Output the (X, Y) coordinate of the center of the cell containing the given text.  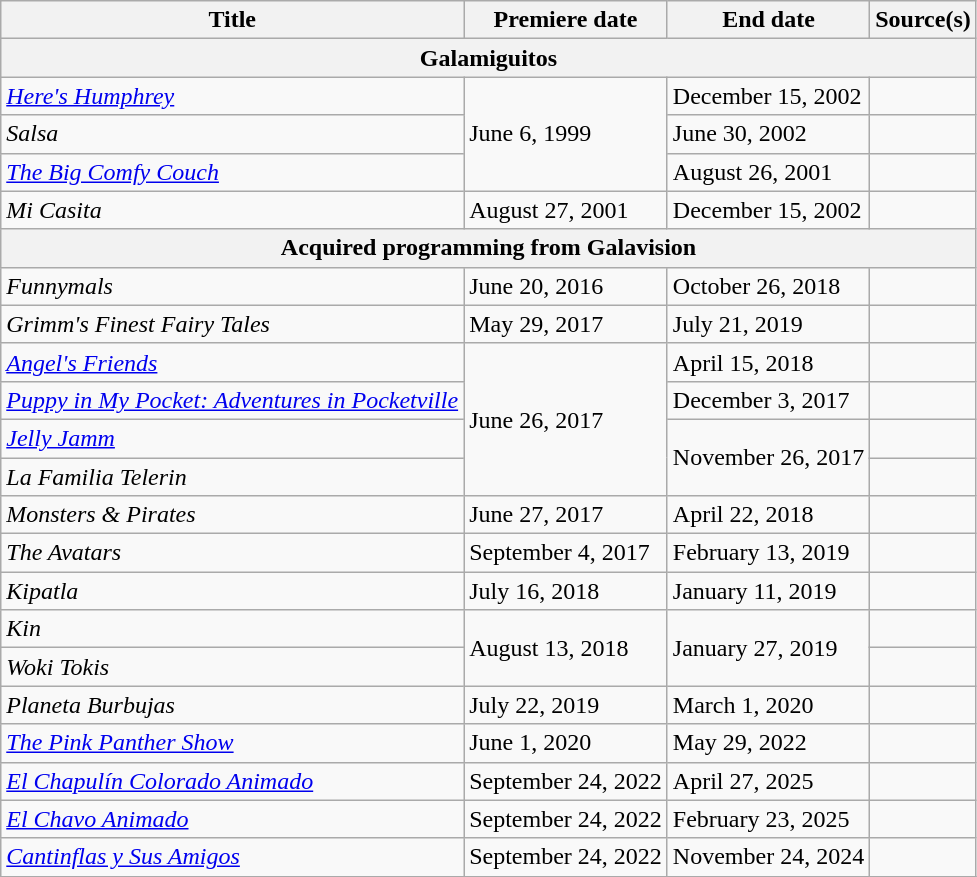
July 21, 2019 (768, 324)
Salsa (232, 134)
April 22, 2018 (768, 515)
Premiere date (566, 20)
February 13, 2019 (768, 553)
Jelly Jamm (232, 438)
November 24, 2024 (768, 857)
El Chapulín Colorado Animado (232, 781)
July 16, 2018 (566, 591)
June 27, 2017 (566, 515)
Angel's Friends (232, 362)
April 15, 2018 (768, 362)
August 13, 2018 (566, 648)
January 11, 2019 (768, 591)
April 27, 2025 (768, 781)
Acquired programming from Galavision (489, 248)
Monsters & Pirates (232, 515)
Kipatla (232, 591)
The Pink Panther Show (232, 743)
The Avatars (232, 553)
Woki Tokis (232, 667)
Funnymals (232, 286)
Planeta Burbujas (232, 705)
El Chavo Animado (232, 819)
Grimm's Finest Fairy Tales (232, 324)
June 1, 2020 (566, 743)
January 27, 2019 (768, 648)
La Familia Telerin (232, 477)
December 3, 2017 (768, 400)
Here's Humphrey (232, 96)
February 23, 2025 (768, 819)
Source(s) (924, 20)
September 4, 2017 (566, 553)
May 29, 2017 (566, 324)
Cantinflas y Sus Amigos (232, 857)
Mi Casita (232, 210)
August 27, 2001 (566, 210)
June 20, 2016 (566, 286)
July 22, 2019 (566, 705)
Title (232, 20)
August 26, 2001 (768, 172)
March 1, 2020 (768, 705)
End date (768, 20)
October 26, 2018 (768, 286)
Kin (232, 629)
June 26, 2017 (566, 419)
June 30, 2002 (768, 134)
May 29, 2022 (768, 743)
Puppy in My Pocket: Adventures in Pocketville (232, 400)
June 6, 1999 (566, 134)
The Big Comfy Couch (232, 172)
Galamiguitos (489, 58)
November 26, 2017 (768, 457)
